Identify which cell holds the provided text, then report its [x, y] central coordinate. 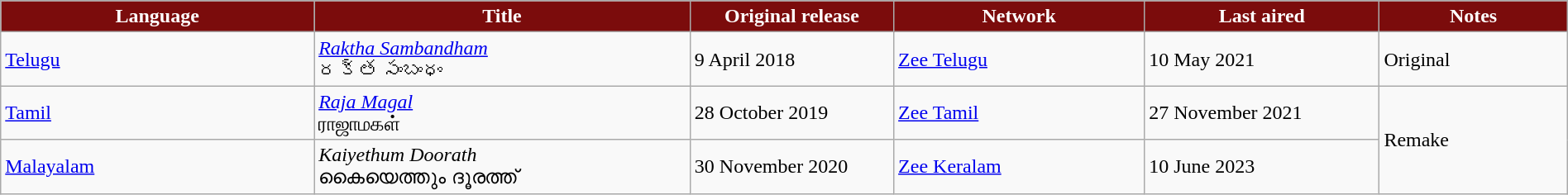
Title [503, 17]
30 November 2020 [791, 167]
10 June 2023 [1262, 167]
Language [157, 17]
Original [1474, 59]
Zee Tamil [1019, 112]
Remake [1474, 140]
Tamil [157, 112]
Raktha Sambandham రక్త సంబంధం [503, 59]
27 November 2021 [1262, 112]
9 April 2018 [791, 59]
Malayalam [157, 167]
Zee Keralam [1019, 167]
Original release [791, 17]
Network [1019, 17]
Telugu [157, 59]
Kaiyethum Doorath കൈയെത്തും ദൂരത്ത് [503, 167]
Last aired [1262, 17]
Zee Telugu [1019, 59]
Raja Magal ராஜாமகள் [503, 112]
28 October 2019 [791, 112]
Notes [1474, 17]
10 May 2021 [1262, 59]
